Capture the cell that displays the provided text and extract its (X, Y) central coordinate. 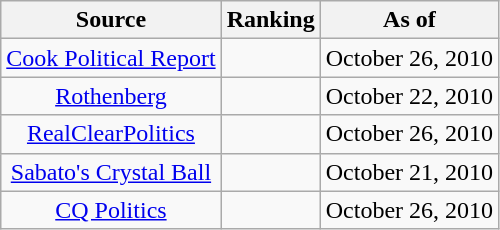
Sabato's Crystal Ball (111, 172)
Ranking (270, 20)
Source (111, 20)
Cook Political Report (111, 58)
October 21, 2010 (409, 172)
Rothenberg (111, 96)
RealClearPolitics (111, 134)
As of (409, 20)
October 22, 2010 (409, 96)
CQ Politics (111, 210)
